Scan for the cell matching the given text and deliver its (x, y) coordinate at center. 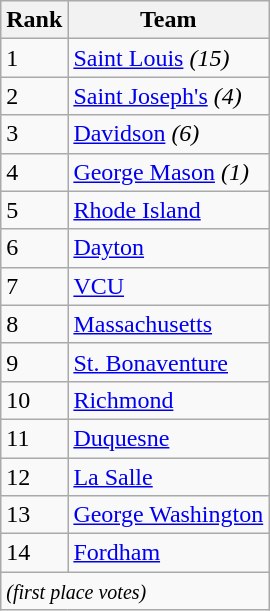
3 (34, 134)
Saint Louis (15) (168, 58)
Team (168, 20)
1 (34, 58)
11 (34, 438)
Duquesne (168, 438)
George Washington (168, 515)
12 (34, 477)
Massachusetts (168, 324)
6 (34, 248)
14 (34, 553)
Dayton (168, 248)
8 (34, 324)
Rank (34, 20)
13 (34, 515)
Fordham (168, 553)
St. Bonaventure (168, 362)
2 (34, 96)
(first place votes) (135, 591)
Richmond (168, 400)
George Mason (1) (168, 172)
4 (34, 172)
La Salle (168, 477)
9 (34, 362)
10 (34, 400)
5 (34, 210)
Davidson (6) (168, 134)
VCU (168, 286)
Rhode Island (168, 210)
Saint Joseph's (4) (168, 96)
7 (34, 286)
